For the text-containing cell, return its midpoint in (X, Y) coordinate format. 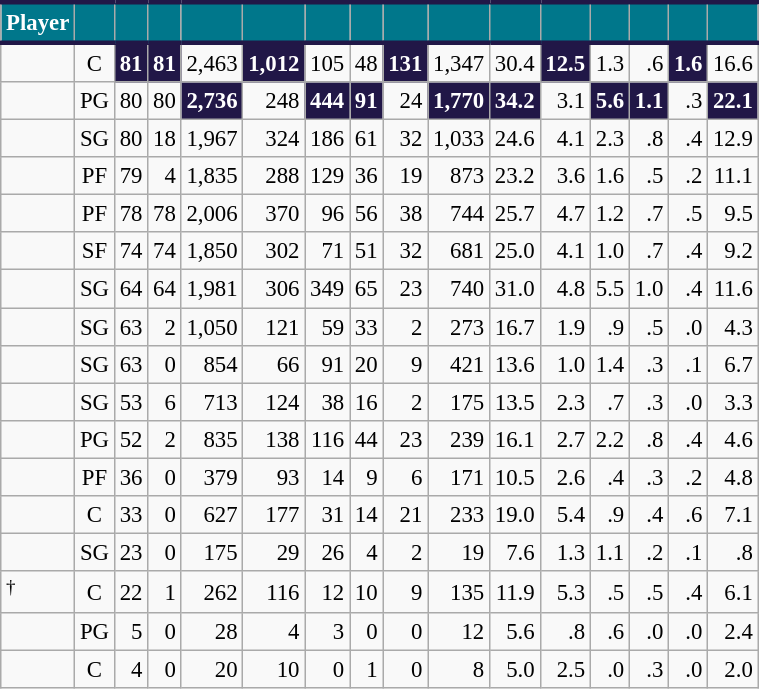
121 (274, 327)
66 (274, 364)
16.1 (515, 439)
744 (459, 214)
4.3 (733, 327)
5.5 (610, 289)
23.2 (515, 176)
370 (274, 214)
5.0 (515, 670)
1.2 (610, 214)
2,736 (212, 101)
1.9 (565, 327)
288 (274, 176)
16.6 (733, 62)
25.0 (515, 251)
44 (366, 439)
96 (328, 214)
30.4 (515, 62)
2.4 (733, 632)
61 (366, 139)
28 (212, 632)
129 (328, 176)
52 (130, 439)
302 (274, 251)
5 (130, 632)
627 (212, 515)
3.3 (733, 402)
8 (459, 670)
31.0 (515, 289)
34.2 (515, 101)
306 (274, 289)
4.7 (565, 214)
835 (212, 439)
26 (328, 552)
† (38, 592)
421 (459, 364)
13.5 (515, 402)
713 (212, 402)
1,835 (212, 176)
Player (38, 22)
1,012 (274, 62)
1,850 (212, 251)
22 (130, 592)
444 (328, 101)
233 (459, 515)
1,981 (212, 289)
4.6 (733, 439)
53 (130, 402)
25.7 (515, 214)
105 (328, 62)
2.7 (565, 439)
21 (406, 515)
2.6 (565, 477)
65 (366, 289)
740 (459, 289)
11.6 (733, 289)
1.4 (610, 364)
131 (406, 62)
6.1 (733, 592)
177 (274, 515)
1,967 (212, 139)
19.0 (515, 515)
171 (459, 477)
324 (274, 139)
349 (328, 289)
239 (459, 439)
262 (212, 592)
124 (274, 402)
29 (274, 552)
71 (328, 251)
9.2 (733, 251)
7.1 (733, 515)
2.0 (733, 670)
56 (366, 214)
2.5 (565, 670)
79 (130, 176)
3.6 (565, 176)
186 (328, 139)
681 (459, 251)
135 (459, 592)
16 (366, 402)
1,347 (459, 62)
2.2 (610, 439)
3 (328, 632)
48 (366, 62)
9.5 (733, 214)
22.1 (733, 101)
854 (212, 364)
11.1 (733, 176)
379 (212, 477)
SF (95, 251)
1,033 (459, 139)
10.5 (515, 477)
11.9 (515, 592)
5.4 (565, 515)
24 (406, 101)
1,770 (459, 101)
7.6 (515, 552)
248 (274, 101)
873 (459, 176)
18 (164, 139)
13.6 (515, 364)
31 (328, 515)
51 (366, 251)
1,050 (212, 327)
12.9 (733, 139)
16.7 (515, 327)
59 (328, 327)
6.7 (733, 364)
3.1 (565, 101)
5.3 (565, 592)
93 (274, 477)
2,463 (212, 62)
24.6 (515, 139)
138 (274, 439)
273 (459, 327)
12.5 (565, 62)
2,006 (212, 214)
